Return the (X, Y) coordinate for the center point of the cell that contains the specified text.  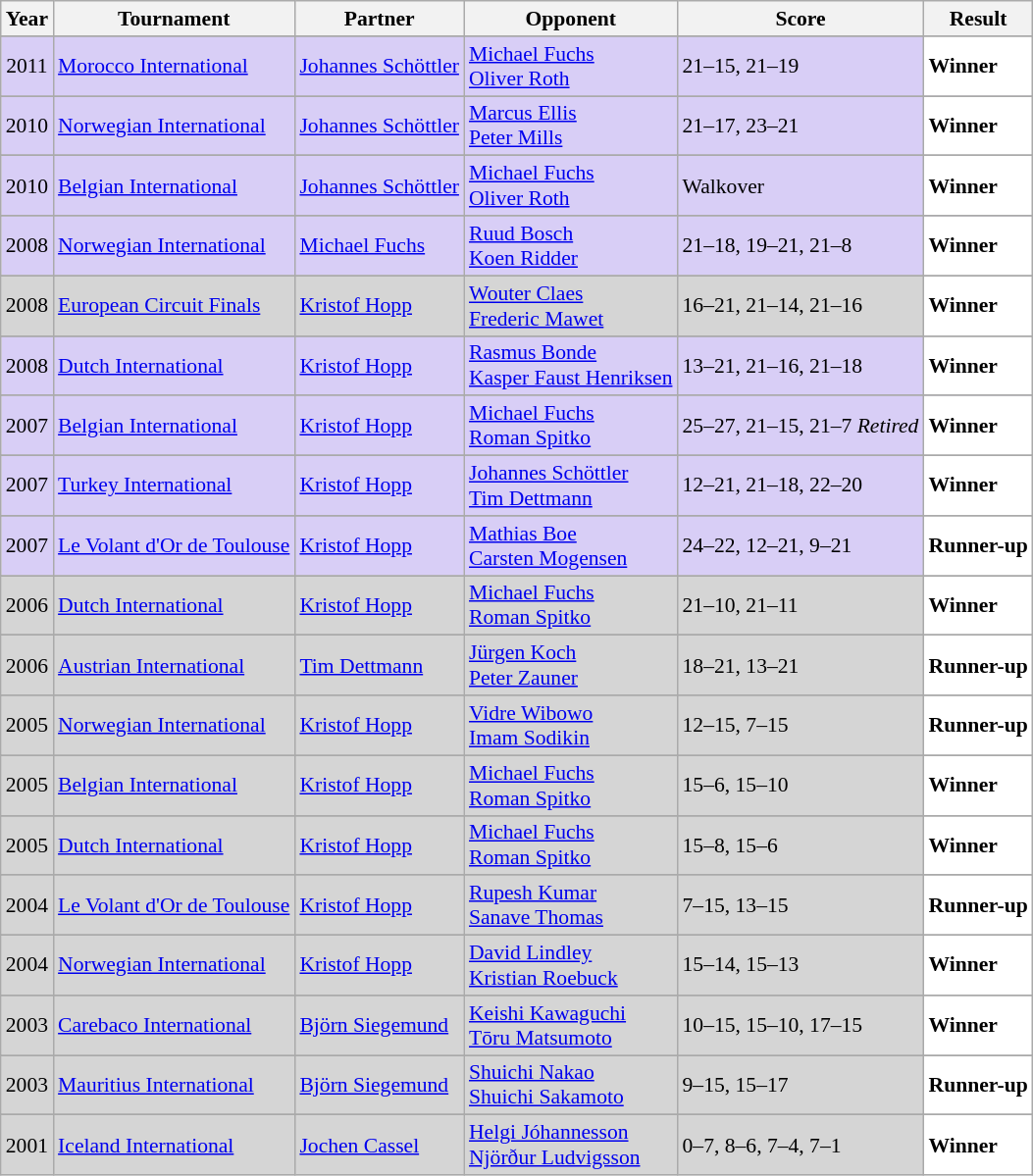
Mathias Boe Carsten Mogensen (571, 545)
European Circuit Finals (174, 306)
25–27, 21–15, 21–7 Retired (801, 426)
Michael Fuchs (379, 245)
Austrian International (174, 665)
Iceland International (174, 1146)
Turkey International (174, 486)
18–21, 13–21 (801, 665)
Vidre Wibowo Imam Sodikin (571, 726)
21–17, 23–21 (801, 126)
15–14, 15–13 (801, 965)
12–15, 7–15 (801, 726)
Morocco International (174, 67)
21–15, 21–19 (801, 67)
13–21, 21–16, 21–18 (801, 365)
Jürgen Koch Peter Zauner (571, 665)
2011 (27, 67)
Johannes Schöttler Tim Dettmann (571, 486)
Jochen Cassel (379, 1146)
David Lindley Kristian Roebuck (571, 965)
Tournament (174, 19)
21–18, 19–21, 21–8 (801, 245)
Mauritius International (174, 1085)
9–15, 15–17 (801, 1085)
Walkover (801, 186)
15–8, 15–6 (801, 845)
7–15, 13–15 (801, 906)
21–10, 21–11 (801, 606)
Carebaco International (174, 1026)
Rasmus Bonde Kasper Faust Henriksen (571, 365)
Marcus Ellis Peter Mills (571, 126)
Shuichi Nakao Shuichi Sakamoto (571, 1085)
Opponent (571, 19)
Keishi Kawaguchi Tōru Matsumoto (571, 1026)
10–15, 15–10, 17–15 (801, 1026)
Rupesh Kumar Sanave Thomas (571, 906)
2001 (27, 1146)
Score (801, 19)
15–6, 15–10 (801, 785)
Helgi Jóhannesson Njörður Ludvigsson (571, 1146)
Tim Dettmann (379, 665)
Year (27, 19)
Partner (379, 19)
0–7, 8–6, 7–4, 7–1 (801, 1146)
Wouter Claes Frederic Mawet (571, 306)
Ruud Bosch Koen Ridder (571, 245)
16–21, 21–14, 21–16 (801, 306)
Result (977, 19)
12–21, 21–18, 22–20 (801, 486)
24–22, 12–21, 9–21 (801, 545)
